Scan for the cell matching the given text and deliver its [X, Y] coordinate at center. 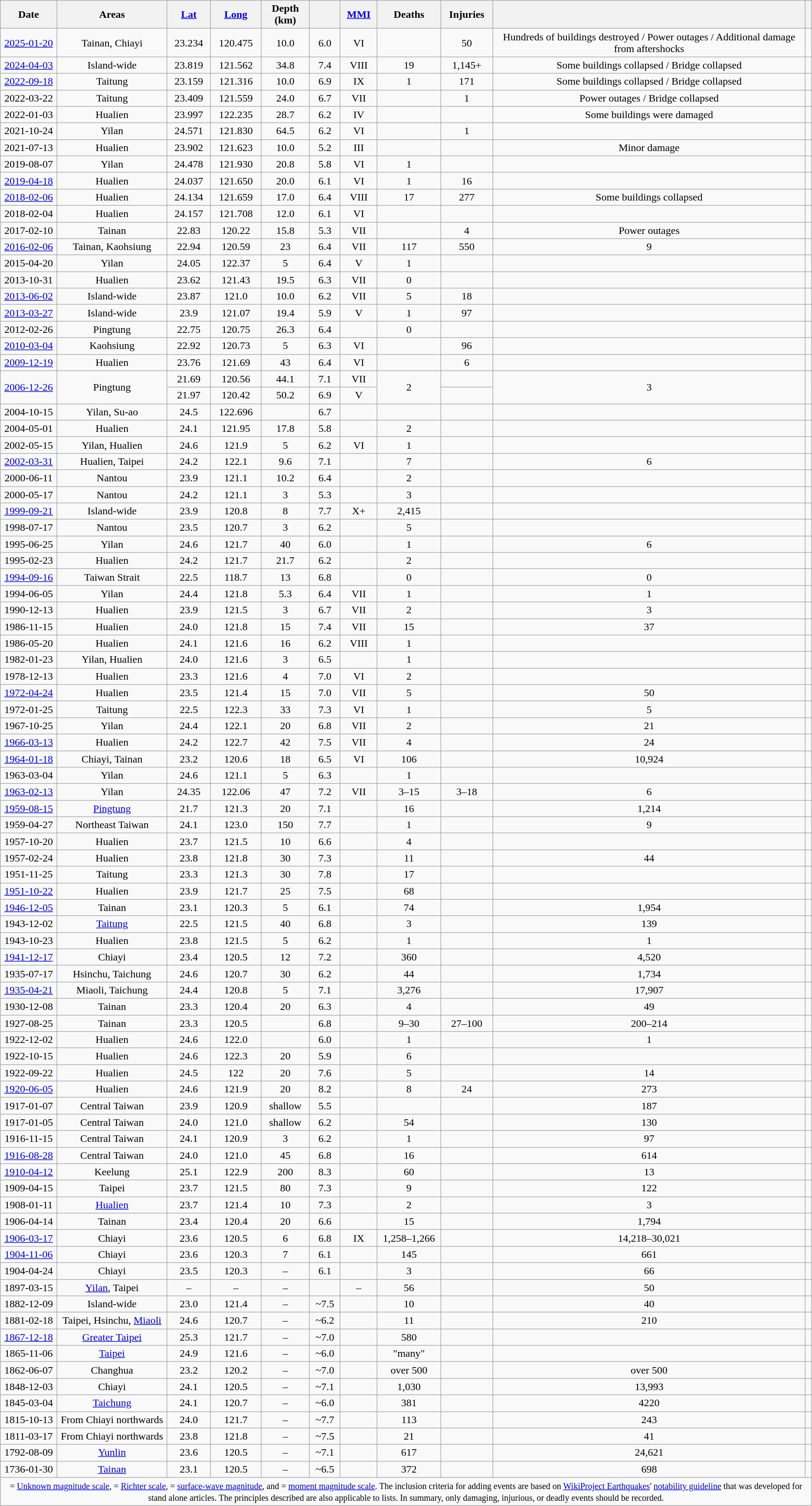
1906-04-14 [29, 1221]
661 [649, 1254]
1930-12-08 [29, 1006]
23 [285, 247]
122.06 [236, 792]
Yilan, Su-ao [112, 412]
45 [285, 1155]
24.9 [189, 1354]
1982-01-23 [29, 660]
122.37 [236, 263]
24.134 [189, 197]
1959-04-27 [29, 825]
121.69 [236, 362]
Depth(km) [285, 15]
22.92 [189, 346]
Tainan, Kaohsiung [112, 247]
2000-05-17 [29, 494]
121.650 [236, 181]
12.0 [285, 214]
24.037 [189, 181]
Tainan, Chiayi [112, 43]
~7.7 [325, 1420]
1736-01-30 [29, 1469]
13,993 [649, 1387]
1957-10-20 [29, 842]
122.9 [236, 1172]
23.997 [189, 115]
130 [649, 1122]
III [359, 148]
Some buildings were damaged [649, 115]
1908-01-11 [29, 1205]
60 [409, 1172]
21.69 [189, 379]
2004-05-01 [29, 428]
33 [285, 709]
580 [409, 1337]
1917-01-05 [29, 1122]
64.5 [285, 131]
1922-12-02 [29, 1040]
1811-03-17 [29, 1436]
Taiwan Strait [112, 577]
1995-06-25 [29, 544]
2022-01-03 [29, 115]
1910-04-12 [29, 1172]
2021-10-24 [29, 131]
23.62 [189, 280]
37 [649, 627]
1920-06-05 [29, 1089]
5.2 [325, 148]
243 [649, 1420]
Minor damage [649, 148]
1978-12-13 [29, 676]
24.35 [189, 792]
120.6 [236, 759]
24.05 [189, 263]
25 [285, 891]
1,214 [649, 809]
122.7 [236, 742]
1941-12-17 [29, 957]
24.157 [189, 214]
121.316 [236, 82]
17.8 [285, 428]
Power outages [649, 230]
2009-12-19 [29, 362]
120.475 [236, 43]
200–214 [649, 1023]
120.42 [236, 395]
23.0 [189, 1304]
1,794 [649, 1221]
113 [409, 1420]
1881-02-18 [29, 1321]
2015-04-20 [29, 263]
150 [285, 825]
10,924 [649, 759]
2018-02-06 [29, 197]
1916-08-28 [29, 1155]
23.87 [189, 296]
1904-11-06 [29, 1254]
27–100 [467, 1023]
1,030 [409, 1387]
22.83 [189, 230]
1972-01-25 [29, 709]
2016-02-06 [29, 247]
1,258–1,266 [409, 1238]
2000-06-11 [29, 478]
121.659 [236, 197]
Date [29, 15]
5.5 [325, 1106]
171 [467, 82]
1967-10-25 [29, 726]
17.0 [285, 197]
1959-08-15 [29, 809]
41 [649, 1436]
1,145+ [467, 65]
23.159 [189, 82]
1951-10-22 [29, 891]
Yilan, Taipei [112, 1288]
121.43 [236, 280]
2002-03-31 [29, 461]
23.234 [189, 43]
1792-08-09 [29, 1453]
Hualien, Taipei [112, 461]
3–15 [409, 792]
2002-05-15 [29, 445]
25.3 [189, 1337]
20.8 [285, 164]
1935-04-21 [29, 990]
2013-06-02 [29, 296]
1999-09-21 [29, 511]
~6.5 [325, 1469]
120.73 [236, 346]
1848-12-03 [29, 1387]
96 [467, 346]
1998-07-17 [29, 528]
Power outages / Bridge collapsed [649, 98]
9–30 [409, 1023]
44.1 [285, 379]
23.409 [189, 98]
19.5 [285, 280]
360 [409, 957]
1964-01-18 [29, 759]
Long [236, 15]
2010-03-04 [29, 346]
121.930 [236, 164]
120.56 [236, 379]
Hsinchu, Taichung [112, 973]
200 [285, 1172]
23.902 [189, 148]
550 [467, 247]
2025-01-20 [29, 43]
120.22 [236, 230]
Greater Taipei [112, 1337]
Areas [112, 15]
1963-02-13 [29, 792]
1,954 [649, 908]
1935-07-17 [29, 973]
2019-08-07 [29, 164]
14 [649, 1073]
1957-02-24 [29, 858]
Northeast Taiwan [112, 825]
1994-06-05 [29, 594]
187 [649, 1106]
1867-12-18 [29, 1337]
121.562 [236, 65]
3–18 [467, 792]
121.623 [236, 148]
1862-06-07 [29, 1370]
43 [285, 362]
1845-03-04 [29, 1403]
121.07 [236, 313]
8.3 [325, 1172]
Changhua [112, 1370]
Hundreds of buildings destroyed / Power outages / Additional damage from aftershocks [649, 43]
Deaths [409, 15]
118.7 [236, 577]
2013-03-27 [29, 313]
22.94 [189, 247]
2019-04-18 [29, 181]
123.0 [236, 825]
Yunlin [112, 1453]
Kaohsiung [112, 346]
Taipei, Hsinchu, Miaoli [112, 1321]
7.8 [325, 875]
1972-04-24 [29, 693]
614 [649, 1155]
14,218–30,021 [649, 1238]
28.7 [285, 115]
117 [409, 247]
49 [649, 1006]
121.559 [236, 98]
372 [409, 1469]
"many" [409, 1354]
17,907 [649, 990]
2022-03-22 [29, 98]
1904-04-24 [29, 1271]
145 [409, 1254]
IV [359, 115]
19.4 [285, 313]
1963-03-04 [29, 776]
7.6 [325, 1073]
74 [409, 908]
1897-03-15 [29, 1288]
1916-11-15 [29, 1139]
24.478 [189, 164]
12 [285, 957]
56 [409, 1288]
24.571 [189, 131]
66 [649, 1271]
2,415 [409, 511]
4,520 [649, 957]
617 [409, 1453]
25.1 [189, 1172]
MMI [359, 15]
1951-11-25 [29, 875]
120.59 [236, 247]
42 [285, 742]
139 [649, 924]
273 [649, 1089]
210 [649, 1321]
1966-03-13 [29, 742]
1922-09-22 [29, 1073]
1986-05-20 [29, 643]
1986-11-15 [29, 627]
121.708 [236, 214]
2021-07-13 [29, 148]
1995-02-23 [29, 561]
20.0 [285, 181]
23.76 [189, 362]
1990-12-13 [29, 610]
122.0 [236, 1040]
121.95 [236, 428]
Miaoli, Taichung [112, 990]
47 [285, 792]
80 [285, 1188]
1946-12-05 [29, 908]
54 [409, 1122]
277 [467, 197]
120.2 [236, 1370]
2012-02-26 [29, 329]
Chiayi, Tainan [112, 759]
10.2 [285, 478]
15.8 [285, 230]
Taichung [112, 1403]
122.235 [236, 115]
26.3 [285, 329]
X+ [359, 511]
381 [409, 1403]
1882-12-09 [29, 1304]
1994-09-16 [29, 577]
121.830 [236, 131]
106 [409, 759]
1815-10-13 [29, 1420]
1922-10-15 [29, 1056]
2017-02-10 [29, 230]
698 [649, 1469]
50.2 [285, 395]
2024-04-03 [29, 65]
68 [409, 891]
2022-09-18 [29, 82]
Lat [189, 15]
1909-04-15 [29, 1188]
23.819 [189, 65]
1943-10-23 [29, 940]
34.8 [285, 65]
2018-02-04 [29, 214]
Some buildings collapsed [649, 197]
120.75 [236, 329]
2013-10-31 [29, 280]
Keelung [112, 1172]
1906-03-17 [29, 1238]
4220 [649, 1403]
19 [409, 65]
1,734 [649, 973]
2004-10-15 [29, 412]
22.75 [189, 329]
9.6 [285, 461]
2006-12-26 [29, 387]
Injuries [467, 15]
21.97 [189, 395]
24,621 [649, 1453]
1917-01-07 [29, 1106]
1865-11-06 [29, 1354]
122.696 [236, 412]
1943-12-02 [29, 924]
8.2 [325, 1089]
~6.2 [325, 1321]
1927-08-25 [29, 1023]
3,276 [409, 990]
